Search for the cell housing the specified text and yield its [X, Y] center coordinate. 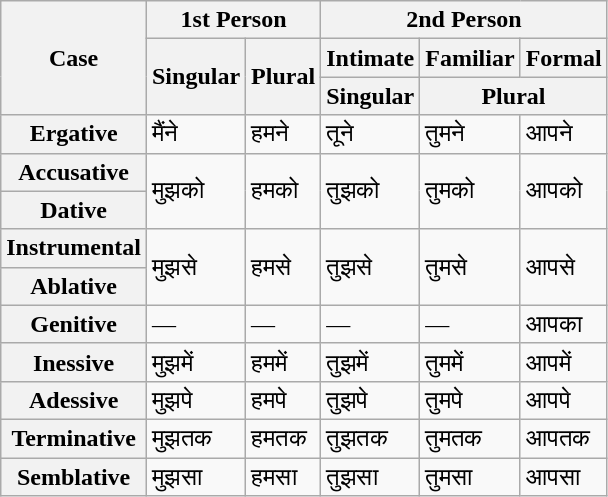
Accusative [74, 172]
तुझतक [370, 438]
मुझसे [196, 267]
2nd Person [464, 20]
मुझको [196, 191]
Dative [74, 210]
आपका [564, 324]
मुझसा [196, 477]
हमसे [284, 267]
Terminative [74, 438]
तुझपे [370, 400]
Adessive [74, 400]
तुझसा [370, 477]
तुमसा [470, 477]
तुझसे [370, 267]
तुझमें [370, 362]
तुझको [370, 191]
हमने [284, 134]
आपमें [564, 362]
तूने [370, 134]
हमको [284, 191]
तुमतक [470, 438]
तुमको [470, 191]
आपने [564, 134]
आपपे [564, 400]
आपको [564, 191]
Genitive [74, 324]
तुमपे [470, 400]
हममें [284, 362]
आपसे [564, 267]
Ergative [74, 134]
आपसा [564, 477]
मुझतक [196, 438]
Familiar [470, 58]
तुममें [470, 362]
Formal [564, 58]
Intimate [370, 58]
Semblative [74, 477]
हमतक [284, 438]
मुझमें [196, 362]
Ablative [74, 286]
मुझपे [196, 400]
आपतक [564, 438]
हमपे [284, 400]
Inessive [74, 362]
मैंने [196, 134]
तुमने [470, 134]
Case [74, 58]
तुमसे [470, 267]
1st Person [233, 20]
हमसा [284, 477]
Instrumental [74, 248]
